Provide the [X, Y] coordinate of the cell's center where the given text is located.  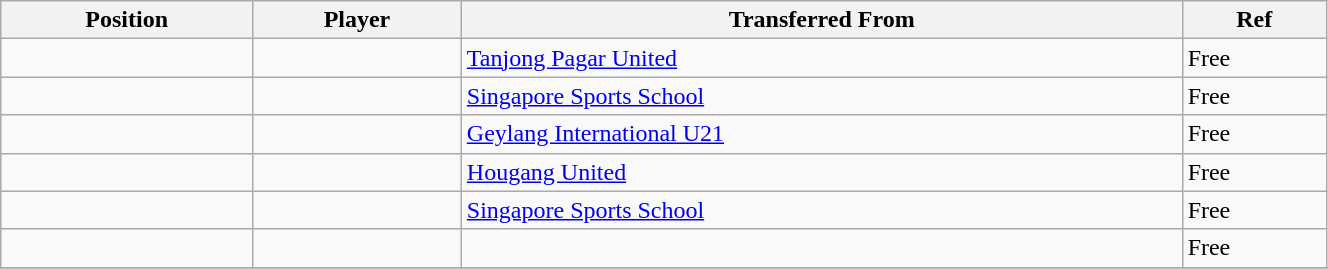
Geylang International U21 [822, 134]
Transferred From [822, 20]
Hougang United [822, 172]
Position [127, 20]
Player [358, 20]
Ref [1254, 20]
Tanjong Pagar United [822, 58]
